Capture the cell that displays the provided text and extract its [x, y] central coordinate. 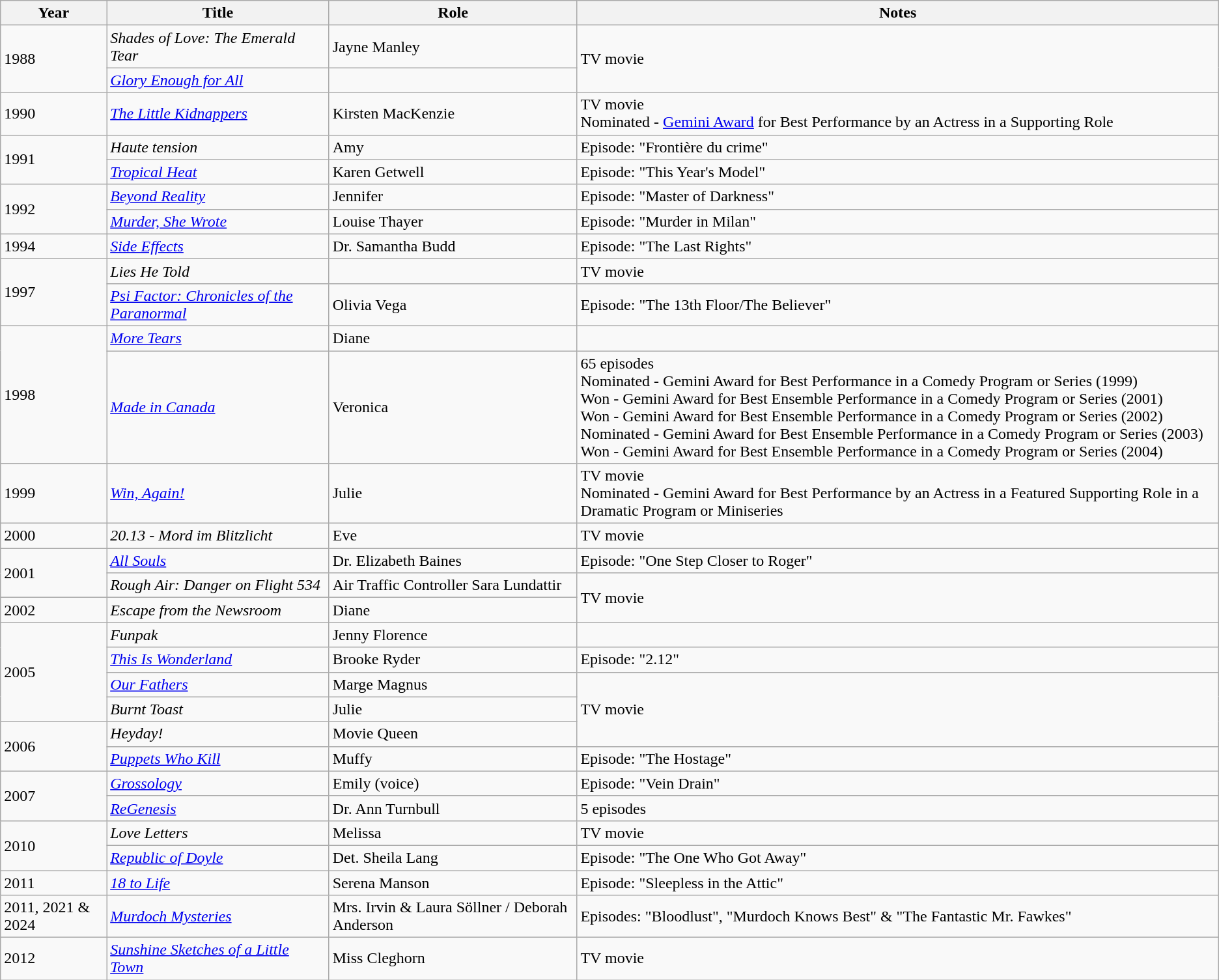
Heyday! [218, 734]
Dr. Samantha Budd [453, 246]
Dr. Ann Turnbull [453, 808]
Det. Sheila Lang [453, 858]
Veronica [453, 406]
TV movieNominated - Gemini Award for Best Performance by an Actress in a Supporting Role [897, 113]
1998 [53, 395]
Episode: "2.12" [897, 660]
1992 [53, 209]
Haute tension [218, 147]
Rough Air: Danger on Flight 534 [218, 585]
Louise Thayer [453, 221]
Marge Magnus [453, 684]
Jayne Manley [453, 47]
Funpak [218, 635]
20.13 - Mord im Blitzlicht [218, 536]
Amy [453, 147]
Grossology [218, 783]
Episode: "This Year's Model" [897, 172]
Tropical Heat [218, 172]
2011, 2021 & 2024 [53, 917]
2006 [53, 746]
Episode: "The Last Rights" [897, 246]
Episode: "Master of Darkness" [897, 197]
2007 [53, 796]
Our Fathers [218, 684]
2010 [53, 845]
Episode: "The One Who Got Away" [897, 858]
2011 [53, 882]
This Is Wonderland [218, 660]
Serena Manson [453, 882]
2005 [53, 672]
1990 [53, 113]
1994 [53, 246]
Episode: "Murder in Milan" [897, 221]
Muffy [453, 759]
2001 [53, 573]
1997 [53, 292]
2012 [53, 959]
Karen Getwell [453, 172]
Air Traffic Controller Sara Lundattir [453, 585]
More Tears [218, 338]
Miss Cleghorn [453, 959]
Emily (voice) [453, 783]
The Little Kidnappers [218, 113]
Republic of Doyle [218, 858]
Olivia Vega [453, 305]
All Souls [218, 561]
Murdoch Mysteries [218, 917]
Sunshine Sketches of a Little Town [218, 959]
2000 [53, 536]
1991 [53, 160]
Episode: "The 13th Floor/The Believer" [897, 305]
Movie Queen [453, 734]
Episode: "The Hostage" [897, 759]
Dr. Elizabeth Baines [453, 561]
1988 [53, 59]
Year [53, 13]
Melissa [453, 833]
Mrs. Irvin & Laura Söllner / Deborah Anderson [453, 917]
Burnt Toast [218, 709]
5 episodes [897, 808]
Jenny Florence [453, 635]
ReGenesis [218, 808]
18 to Life [218, 882]
Glory Enough for All [218, 80]
Kirsten MacKenzie [453, 113]
Brooke Ryder [453, 660]
Episode: "Sleepless in the Attic" [897, 882]
Puppets Who Kill [218, 759]
Role [453, 13]
Episode: "One Step Closer to Roger" [897, 561]
Episode: "Frontière du crime" [897, 147]
1999 [53, 494]
Jennifer [453, 197]
Eve [453, 536]
Win, Again! [218, 494]
Lies He Told [218, 271]
Love Letters [218, 833]
Episode: "Vein Drain" [897, 783]
Shades of Love: The Emerald Tear [218, 47]
Episodes: "Bloodlust", "Murdoch Knows Best" & "The Fantastic Mr. Fawkes" [897, 917]
2002 [53, 610]
Murder, She Wrote [218, 221]
Made in Canada [218, 406]
Psi Factor: Chronicles of the Paranormal [218, 305]
Beyond Reality [218, 197]
Notes [897, 13]
Title [218, 13]
Side Effects [218, 246]
TV movieNominated - Gemini Award for Best Performance by an Actress in a Featured Supporting Role in a Dramatic Program or Miniseries [897, 494]
Escape from the Newsroom [218, 610]
